Scan for the cell matching the given text and deliver its [x, y] coordinate at center. 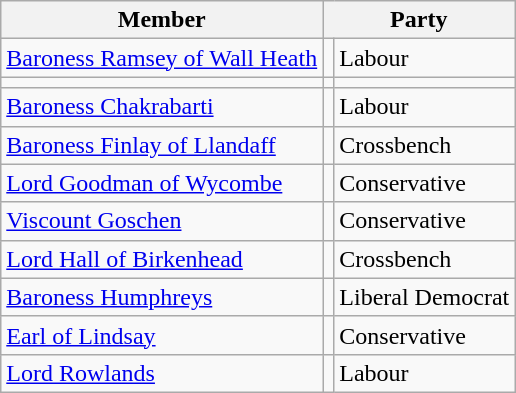
Lord Goodman of Wycombe [162, 183]
Baroness Chakrabarti [162, 107]
Baroness Humphreys [162, 297]
Member [162, 20]
Lord Hall of Birkenhead [162, 259]
Viscount Goschen [162, 221]
Baroness Finlay of Llandaff [162, 145]
Earl of Lindsay [162, 335]
Liberal Democrat [424, 297]
Baroness Ramsey of Wall Heath [162, 58]
Party [419, 20]
Lord Rowlands [162, 373]
